Determine the (X, Y) coordinate at the center of the cell enclosing the given text.  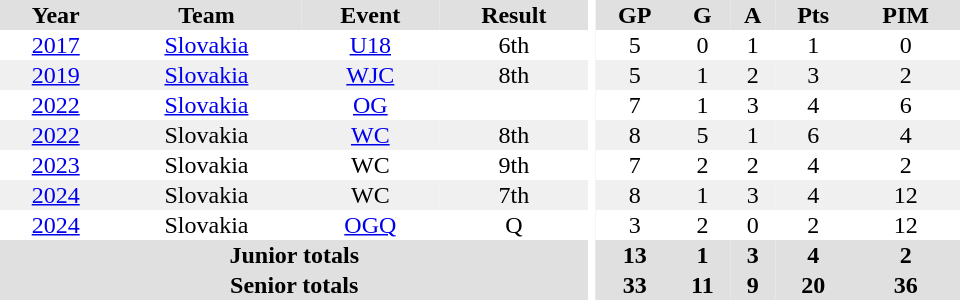
9 (752, 285)
U18 (371, 45)
Event (371, 15)
2017 (56, 45)
GP (634, 15)
PIM (906, 15)
Junior totals (294, 255)
2019 (56, 75)
Q (514, 225)
OGQ (371, 225)
2023 (56, 165)
Year (56, 15)
9th (514, 165)
33 (634, 285)
7th (514, 195)
Pts (813, 15)
OG (371, 105)
A (752, 15)
6th (514, 45)
Result (514, 15)
WJC (371, 75)
20 (813, 285)
G (702, 15)
Senior totals (294, 285)
11 (702, 285)
13 (634, 255)
36 (906, 285)
Team (206, 15)
